Extract the [X, Y] coordinate from the center of the cell holding the provided text.  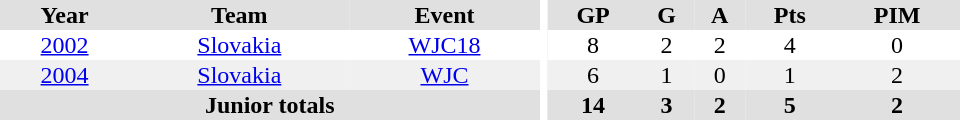
4 [790, 45]
6 [593, 75]
Junior totals [270, 105]
3 [666, 105]
A [720, 15]
2004 [64, 75]
PIM [897, 15]
Pts [790, 15]
Year [64, 15]
WJC18 [445, 45]
8 [593, 45]
5 [790, 105]
WJC [445, 75]
2002 [64, 45]
Team [239, 15]
Event [445, 15]
GP [593, 15]
G [666, 15]
14 [593, 105]
